Detect which cell encompasses the target text, then output its (X, Y) center coordinate. 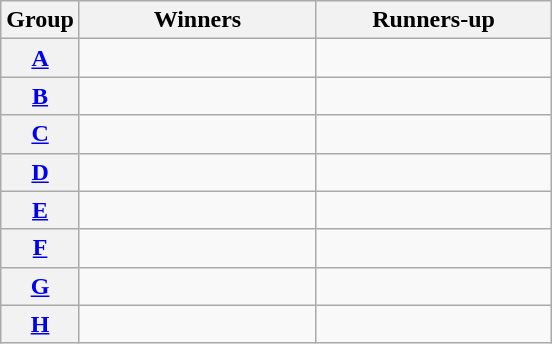
Group (40, 20)
Runners-up (433, 20)
H (40, 324)
F (40, 248)
Winners (197, 20)
G (40, 286)
E (40, 210)
C (40, 134)
D (40, 172)
A (40, 58)
B (40, 96)
